From the cell containing the given text, extract its center point as [X, Y] coordinate. 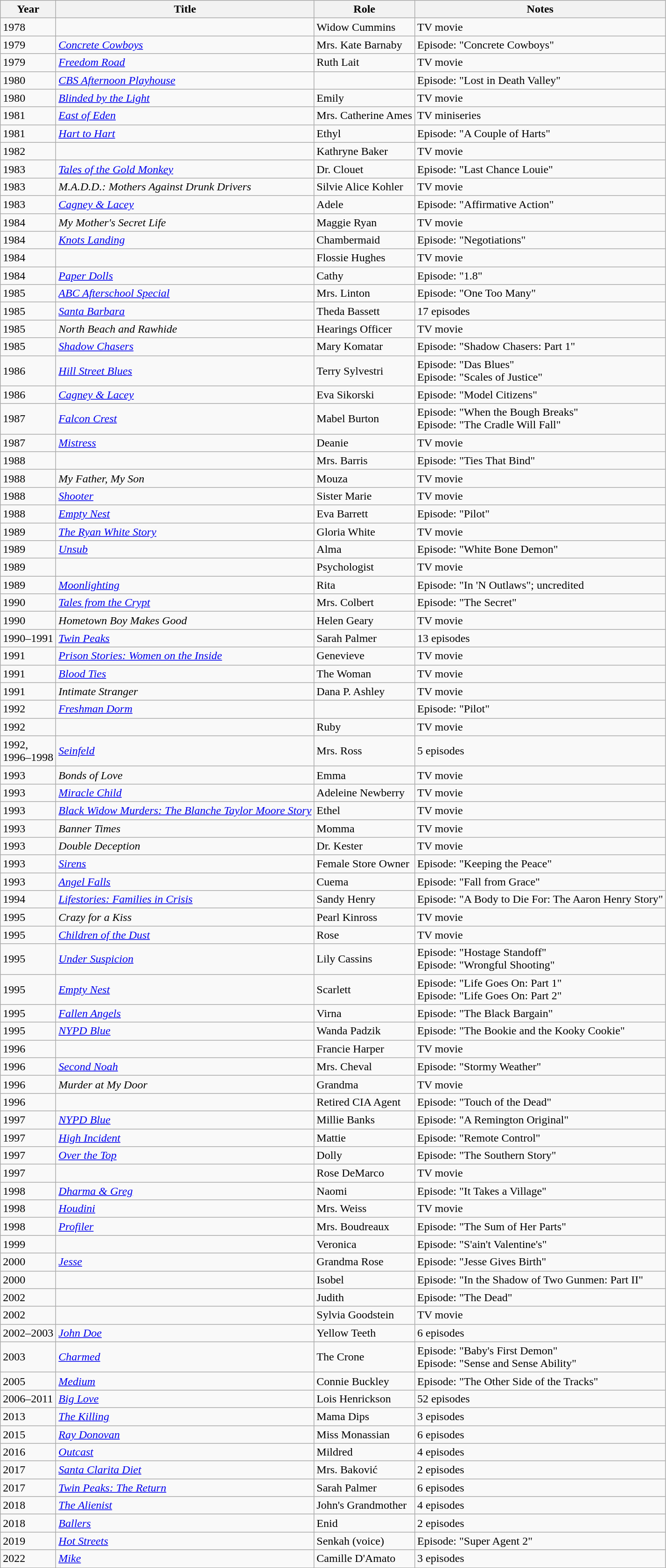
Sylvia Goodstein [365, 1315]
1978 [28, 27]
Episode: "Last Chance Louie" [540, 169]
My Mother's Secret Life [185, 223]
Deanie [365, 443]
Episode: "White Bone Demon" [540, 550]
Episode: "1.8" [540, 276]
Episode: "Lost in Death Valley" [540, 80]
Gloria White [365, 531]
Twin Peaks [185, 638]
Over the Top [185, 1156]
Ruth Lait [365, 63]
Ballers [185, 1523]
Prison Stories: Women on the Inside [185, 656]
Episode: "One Too Many" [540, 293]
Children of the Dust [185, 935]
Episode: "A Remington Original" [540, 1120]
2003 [28, 1357]
North Beach and Rawhide [185, 329]
The Crone [365, 1357]
Santa Barbara [185, 311]
Houdini [185, 1209]
The Killing [185, 1416]
Rita [365, 585]
Episode: "Hostage Standoff"Episode: "Wrongful Shooting" [540, 959]
Isobel [365, 1280]
Kathryne Baker [365, 151]
Episode: "The Other Side of the Tracks" [540, 1381]
Freshman Dorm [185, 709]
Knots Landing [185, 240]
John's Grandmother [365, 1505]
Veronica [365, 1244]
Judith [365, 1297]
Mabel Burton [365, 419]
Naomi [365, 1191]
High Incident [185, 1138]
TV miniseries [540, 116]
Concrete Cowboys [185, 45]
Lois Henrickson [365, 1399]
Hill Street Blues [185, 370]
13 episodes [540, 638]
Episode: "A Couple of Harts" [540, 133]
Rose [365, 935]
Wanda Padzik [365, 1031]
Grandma Rose [365, 1262]
Ethel [365, 810]
Shooter [185, 496]
Hometown Boy Makes Good [185, 620]
Episode: "Affirmative Action" [540, 204]
Paper Dolls [185, 276]
Charmed [185, 1357]
Adele [365, 204]
M.A.D.D.: Mothers Against Drunk Drivers [185, 187]
Mary Komatar [365, 347]
Episode: "Negotiations" [540, 240]
Double Deception [185, 846]
Sirens [185, 864]
Mrs. Barris [365, 460]
Dolly [365, 1156]
Episode: "A Body to Die For: The Aaron Henry Story" [540, 899]
John Doe [185, 1333]
2019 [28, 1541]
Mrs. Cheval [365, 1066]
Mrs. Baković [365, 1470]
Episode: "The Bookie and the Kooky Cookie" [540, 1031]
Role [365, 9]
Chambermaid [365, 240]
Episode: "Baby's First Demon"Episode: "Sense and Sense Ability" [540, 1357]
Silvie Alice Kohler [365, 187]
Psychologist [365, 567]
Blinded by the Light [185, 98]
Theda Bassett [365, 311]
Episode: "Das Blues"Episode: "Scales of Justice" [540, 370]
Virna [365, 1013]
Yellow Teeth [365, 1333]
Dr. Kester [365, 846]
Episode: "Ties That Bind" [540, 460]
Episode: "Life Goes On: Part 1"Episode: "Life Goes On: Part 2" [540, 989]
Freedom Road [185, 63]
Flossie Hughes [365, 258]
5 episodes [540, 751]
Medium [185, 1381]
Moonlighting [185, 585]
Fallen Angels [185, 1013]
Episode: "Concrete Cowboys" [540, 45]
Blood Ties [185, 674]
Sister Marie [365, 496]
Episode: "In 'N Outlaws"; uncredited [540, 585]
Big Love [185, 1399]
Female Store Owner [365, 864]
2022 [28, 1559]
Jesse [185, 1262]
Millie Banks [365, 1120]
Emily [365, 98]
Episode: "Fall from Grace" [540, 882]
Emma [365, 775]
Mrs. Linton [365, 293]
Episode: "When the Bough Breaks"Episode: "The Cradle Will Fall" [540, 419]
Cathy [365, 276]
Mama Dips [365, 1416]
Hart to Hart [185, 133]
1992,1996–1998 [28, 751]
Mrs. Weiss [365, 1209]
Falcon Crest [185, 419]
Episode: "The Secret" [540, 603]
The Woman [365, 674]
Profiler [185, 1227]
Episode: "The Black Bargain" [540, 1013]
Twin Peaks: The Return [185, 1488]
Episode: "Shadow Chasers: Part 1" [540, 347]
Banner Times [185, 828]
Eva Barrett [365, 514]
52 episodes [540, 1399]
17 episodes [540, 311]
Title [185, 9]
Connie Buckley [365, 1381]
The Ryan White Story [185, 531]
Notes [540, 9]
Episode: "Keeping the Peace" [540, 864]
Scarlett [365, 989]
Dana P. Ashley [365, 691]
2005 [28, 1381]
Episode: "Super Agent 2" [540, 1541]
Alma [365, 550]
Shadow Chasers [185, 347]
Murder at My Door [185, 1084]
Senkah (voice) [365, 1541]
Outcast [185, 1452]
Second Noah [185, 1066]
Mrs. Kate Barnaby [365, 45]
Hearings Officer [365, 329]
2002–2003 [28, 1333]
Helen Geary [365, 620]
Episode: "The Sum of Her Parts" [540, 1227]
Retired CIA Agent [365, 1102]
1982 [28, 151]
Pearl Kinross [365, 917]
Genevieve [365, 656]
Episode: "The Southern Story" [540, 1156]
Crazy for a Kiss [185, 917]
Under Suspicion [185, 959]
Mrs. Catherine Ames [365, 116]
2013 [28, 1416]
Episode: "Touch of the Dead" [540, 1102]
Episode: "Jesse Gives Birth" [540, 1262]
My Father, My Son [185, 478]
Sandy Henry [365, 899]
2016 [28, 1452]
Momma [365, 828]
Intimate Stranger [185, 691]
1994 [28, 899]
Ray Donovan [185, 1435]
2006–2011 [28, 1399]
Bonds of Love [185, 775]
Ethyl [365, 133]
Camille D'Amato [365, 1559]
CBS Afternoon Playhouse [185, 80]
Episode: "Stormy Weather" [540, 1066]
Episode: "The Dead" [540, 1297]
Miss Monassian [365, 1435]
Episode: "It Takes a Village" [540, 1191]
Mrs. Boudreaux [365, 1227]
Lily Cassins [365, 959]
ABC Afterschool Special [185, 293]
Enid [365, 1523]
Miracle Child [185, 793]
2015 [28, 1435]
1999 [28, 1244]
Mrs. Ross [365, 751]
Seinfeld [185, 751]
Angel Falls [185, 882]
Terry Sylvestri [365, 370]
Mildred [365, 1452]
Tales of the Gold Monkey [185, 169]
Ruby [365, 727]
Grandma [365, 1084]
East of Eden [185, 116]
Episode: "S'ain't Valentine's" [540, 1244]
Widow Cummins [365, 27]
Mouza [365, 478]
Episode: "Model Citizens" [540, 395]
Year [28, 9]
Lifestories: Families in Crisis [185, 899]
1990–1991 [28, 638]
Dharma & Greg [185, 1191]
The Alienist [185, 1505]
Mattie [365, 1138]
Episode: "In the Shadow of Two Gunmen: Part II" [540, 1280]
Mike [185, 1559]
Francie Harper [365, 1049]
Mrs. Colbert [365, 603]
Eva Sikorski [365, 395]
Episode: "Remote Control" [540, 1138]
Hot Streets [185, 1541]
Maggie Ryan [365, 223]
Santa Clarita Diet [185, 1470]
Adeleine Newberry [365, 793]
Rose DeMarco [365, 1173]
Dr. Clouet [365, 169]
Mistress [185, 443]
Tales from the Crypt [185, 603]
Unsub [185, 550]
Cuema [365, 882]
Black Widow Murders: The Blanche Taylor Moore Story [185, 810]
